Extract the (x, y) coordinate from the center of the cell holding the provided text.  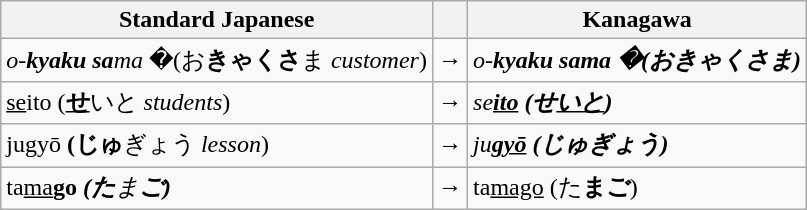
Standard Japanese (217, 20)
seito (せいと) (638, 102)
Kanagawa (638, 20)
jugyō (じゅぎょう) (638, 146)
seito (せいと students) (217, 102)
jugyō (じゅぎょう lesson) (217, 146)
o-kyaku sama �(おきゃくさま customer) (217, 60)
o-kyaku sama �(おきゃくさま) (638, 60)
